Return the [X, Y] coordinate for the center point of the cell that contains the specified text.  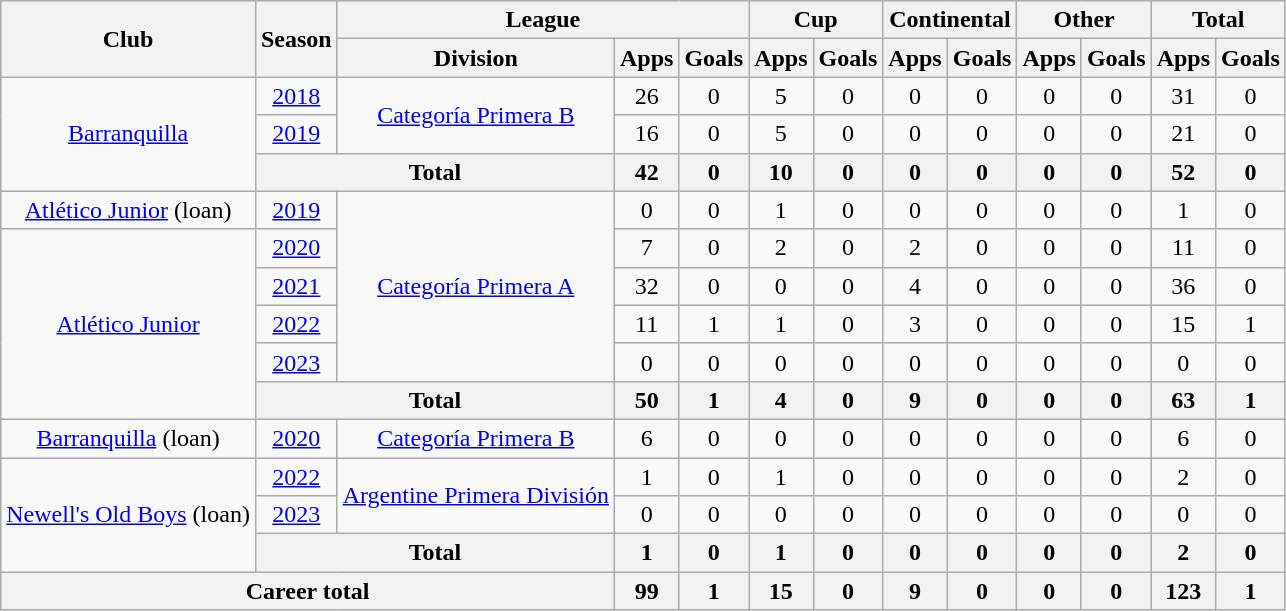
32 [646, 286]
Atlético Junior [128, 324]
21 [1183, 134]
Other [1084, 20]
31 [1183, 96]
Division [476, 58]
Career total [308, 591]
123 [1183, 591]
Barranquilla [128, 134]
10 [781, 172]
Argentine Primera División [476, 496]
26 [646, 96]
63 [1183, 400]
2021 [296, 286]
3 [915, 324]
52 [1183, 172]
16 [646, 134]
99 [646, 591]
Cup [816, 20]
Continental [950, 20]
League [542, 20]
2018 [296, 96]
Newell's Old Boys (loan) [128, 515]
Categoría Primera A [476, 286]
7 [646, 248]
Season [296, 39]
Barranquilla (loan) [128, 438]
42 [646, 172]
Club [128, 39]
Atlético Junior (loan) [128, 210]
50 [646, 400]
36 [1183, 286]
